Pinpoint the cell where the given text exists, returning its (X, Y) midpoint coordinate. 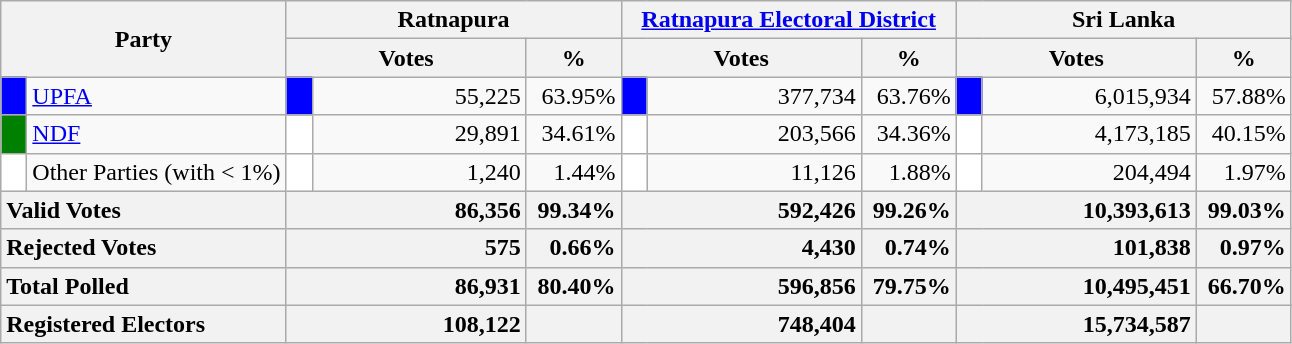
57.88% (1244, 96)
Registered Electors (144, 324)
55,225 (419, 96)
Total Polled (144, 286)
204,494 (1089, 172)
79.75% (908, 286)
10,393,613 (1076, 210)
Rejected Votes (144, 248)
99.34% (574, 210)
1.97% (1244, 172)
Valid Votes (144, 210)
11,126 (754, 172)
34.36% (908, 134)
0.97% (1244, 248)
86,931 (406, 286)
66.70% (1244, 286)
748,404 (741, 324)
80.40% (574, 286)
99.26% (908, 210)
86,356 (406, 210)
99.03% (1244, 210)
596,856 (741, 286)
Party (144, 39)
1,240 (419, 172)
40.15% (1244, 134)
Sri Lanka (1124, 20)
63.95% (574, 96)
108,122 (406, 324)
UPFA (156, 96)
6,015,934 (1089, 96)
4,430 (741, 248)
101,838 (1076, 248)
10,495,451 (1076, 286)
1.44% (574, 172)
15,734,587 (1076, 324)
63.76% (908, 96)
Ratnapura (454, 20)
203,566 (754, 134)
592,426 (741, 210)
575 (406, 248)
0.66% (574, 248)
Ratnapura Electoral District (788, 20)
34.61% (574, 134)
4,173,185 (1089, 134)
1.88% (908, 172)
NDF (156, 134)
Other Parties (with < 1%) (156, 172)
0.74% (908, 248)
377,734 (754, 96)
29,891 (419, 134)
